Extract the [x, y] coordinate from the center of the cell holding the provided text.  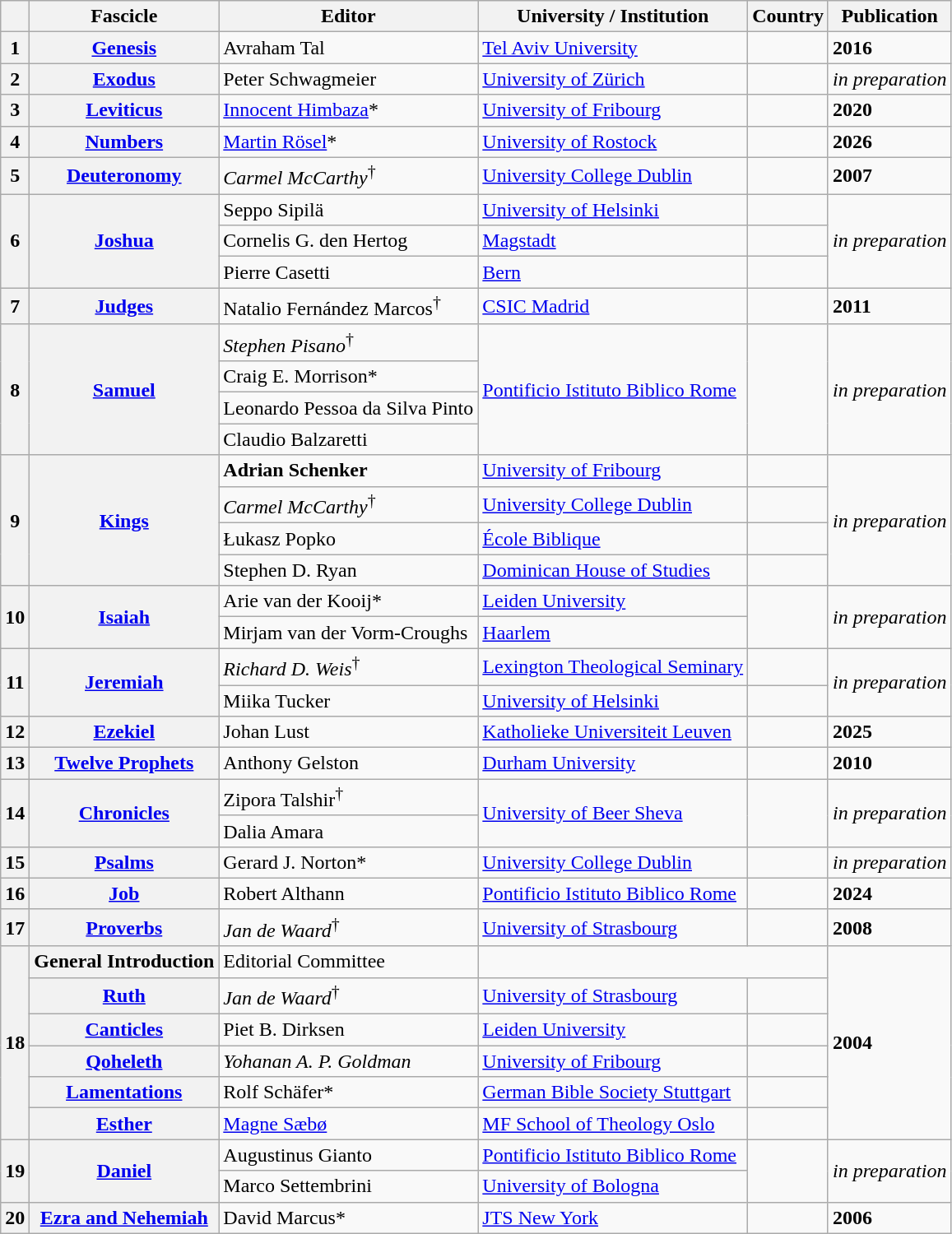
1 [15, 48]
Peter Schwagmeier [349, 79]
3 [15, 110]
8 [15, 390]
Editor [349, 16]
Rolf Schäfer* [349, 1093]
Dalia Amara [349, 831]
Łukasz Popko [349, 539]
13 [15, 763]
Katholieke Universiteit Leuven [613, 732]
Ezra and Nehemiah [124, 1218]
Isaiah [124, 617]
Jeremiah [124, 683]
Augustinus Gianto [349, 1155]
Daniel [124, 1171]
Proverbs [124, 928]
Judges [124, 306]
Innocent Himbaza* [349, 110]
Deuteronomy [124, 176]
2025 [889, 732]
Piet B. Dirksen [349, 1030]
University / Institution [613, 16]
2008 [889, 928]
Bern [613, 272]
Ruth [124, 995]
Fascicle [124, 16]
2006 [889, 1218]
Psalms [124, 862]
Canticles [124, 1030]
2004 [889, 1043]
5 [15, 176]
Yohanan A. P. Goldman [349, 1061]
Dominican House of Studies [613, 570]
Twelve Prophets [124, 763]
17 [15, 928]
Natalio Fernández Marcos† [349, 306]
7 [15, 306]
Editorial Committee [349, 962]
18 [15, 1043]
David Marcus* [349, 1218]
Genesis [124, 48]
Magne Sæbø [349, 1124]
2016 [889, 48]
Arie van der Kooij* [349, 601]
Stephen D. Ryan [349, 570]
Pierre Casetti [349, 272]
Haarlem [613, 633]
Leviticus [124, 110]
15 [15, 862]
11 [15, 683]
École Biblique [613, 539]
9 [15, 520]
10 [15, 617]
2011 [889, 306]
Zipora Talshir† [349, 798]
Chronicles [124, 813]
Adrian Schenker [349, 471]
2 [15, 79]
Esther [124, 1124]
Craig E. Morrison* [349, 377]
6 [15, 241]
Miika Tucker [349, 701]
2020 [889, 110]
Numbers [124, 141]
Cornelis G. den Hertog [349, 241]
2024 [889, 893]
General Introduction [124, 962]
Mirjam van der Vorm-Croughs [349, 633]
Magstadt [613, 241]
2026 [889, 141]
MF School of Theology Oslo [613, 1124]
19 [15, 1171]
Joshua [124, 241]
Publication [889, 16]
University of Zürich [613, 79]
Anthony Gelston [349, 763]
Martin Rösel* [349, 141]
Kings [124, 520]
Lamentations [124, 1093]
Country [788, 16]
2010 [889, 763]
14 [15, 813]
University of Beer Sheva [613, 813]
Marco Settembrini [349, 1186]
Avraham Tal [349, 48]
2007 [889, 176]
Qoheleth [124, 1061]
12 [15, 732]
Leonardo Pessoa da Silva Pinto [349, 408]
Ezekiel [124, 732]
Job [124, 893]
Tel Aviv University [613, 48]
Claudio Balzaretti [349, 439]
German Bible Society Stuttgart [613, 1093]
4 [15, 141]
Stephen Pisano† [349, 342]
16 [15, 893]
JTS New York [613, 1218]
Gerard J. Norton* [349, 862]
CSIC Madrid [613, 306]
Lexington Theological Seminary [613, 666]
Exodus [124, 79]
University of Bologna [613, 1186]
Seppo Sipilä [349, 210]
University of Rostock [613, 141]
20 [15, 1218]
Richard D. Weis† [349, 666]
Samuel [124, 390]
Durham University [613, 763]
Johan Lust [349, 732]
Robert Althann [349, 893]
